Determine the (X, Y) coordinate at the center of the cell enclosing the given text.  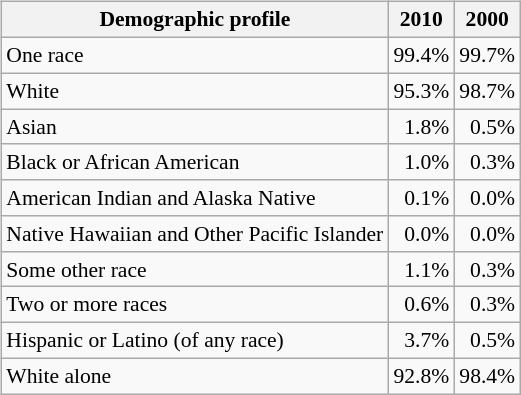
Asian (194, 127)
2010 (421, 20)
1.0% (421, 162)
Black or African American (194, 162)
98.4% (487, 376)
99.4% (421, 55)
White (194, 91)
3.7% (421, 340)
One race (194, 55)
1.8% (421, 127)
Two or more races (194, 305)
99.7% (487, 55)
Hispanic or Latino (of any race) (194, 340)
92.8% (421, 376)
98.7% (487, 91)
95.3% (421, 91)
Demographic profile (194, 20)
0.6% (421, 305)
2000 (487, 20)
Some other race (194, 269)
White alone (194, 376)
Native Hawaiian and Other Pacific Islander (194, 234)
0.1% (421, 198)
1.1% (421, 269)
American Indian and Alaska Native (194, 198)
